Extract the [X, Y] coordinate from the center of the cell holding the provided text.  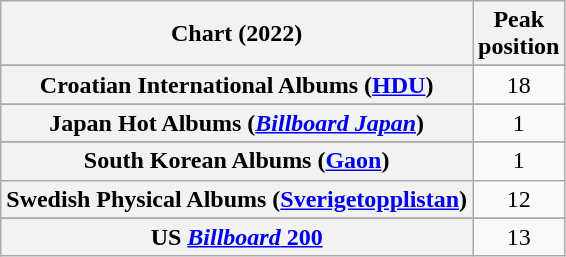
South Korean Albums (Gaon) [237, 161]
Croatian International Albums (HDU) [237, 85]
13 [519, 237]
US Billboard 200 [237, 237]
Japan Hot Albums (Billboard Japan) [237, 123]
12 [519, 199]
18 [519, 85]
Chart (2022) [237, 34]
Peakposition [519, 34]
Swedish Physical Albums (Sverigetopplistan) [237, 199]
